Capture the cell that displays the provided text and extract its (x, y) central coordinate. 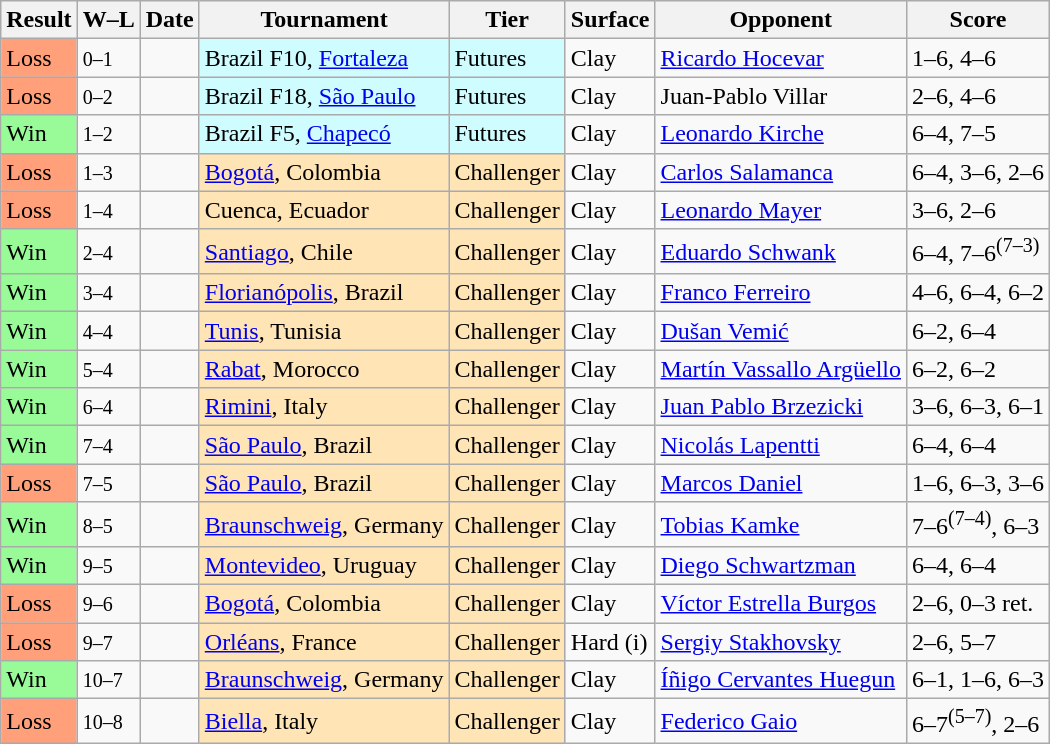
7–4 (108, 445)
3–6, 6–3, 6–1 (978, 407)
6–2, 6–4 (978, 331)
Víctor Estrella Burgos (781, 604)
Martín Vassallo Argüello (781, 369)
2–6, 4–6 (978, 96)
0–2 (108, 96)
8–5 (108, 524)
1–2 (108, 134)
Rabat, Morocco (324, 369)
Rimini, Italy (324, 407)
Tier (507, 20)
Eduardo Schwank (781, 252)
Surface (610, 20)
Juan-Pablo Villar (781, 96)
6–1, 1–6, 6–3 (978, 680)
2–6, 0–3 ret. (978, 604)
Hard (i) (610, 642)
2–4 (108, 252)
Nicolás Lapentti (781, 445)
Date (170, 20)
5–4 (108, 369)
1–6, 4–6 (978, 58)
Tobias Kamke (781, 524)
Brazil F5, Chapecó (324, 134)
9–6 (108, 604)
Federico Gaio (781, 722)
Dušan Vemić (781, 331)
9–5 (108, 566)
Leonardo Kirche (781, 134)
Franco Ferreiro (781, 293)
Biella, Italy (324, 722)
6–4 (108, 407)
10–8 (108, 722)
Diego Schwartzman (781, 566)
Result (39, 20)
4–6, 6–4, 6–2 (978, 293)
Marcos Daniel (781, 483)
Santiago, Chile (324, 252)
9–7 (108, 642)
Íñigo Cervantes Huegun (781, 680)
1–6, 6–3, 3–6 (978, 483)
Tunis, Tunisia (324, 331)
6–2, 6–2 (978, 369)
Opponent (781, 20)
3–6, 2–6 (978, 210)
6–4, 3–6, 2–6 (978, 172)
Leonardo Mayer (781, 210)
1–4 (108, 210)
Sergiy Stakhovsky (781, 642)
Carlos Salamanca (781, 172)
7–6(7–4), 6–3 (978, 524)
Florianópolis, Brazil (324, 293)
1–3 (108, 172)
Ricardo Hocevar (781, 58)
Tournament (324, 20)
6–4, 7–6(7–3) (978, 252)
2–6, 5–7 (978, 642)
6–4, 7–5 (978, 134)
Montevideo, Uruguay (324, 566)
Orléans, France (324, 642)
3–4 (108, 293)
6–7(5–7), 2–6 (978, 722)
Cuenca, Ecuador (324, 210)
4–4 (108, 331)
7–5 (108, 483)
Brazil F18, São Paulo (324, 96)
W–L (108, 20)
Juan Pablo Brzezicki (781, 407)
10–7 (108, 680)
Score (978, 20)
0–1 (108, 58)
Brazil F10, Fortaleza (324, 58)
